Determine the (X, Y) coordinate at the center of the cell enclosing the given text.  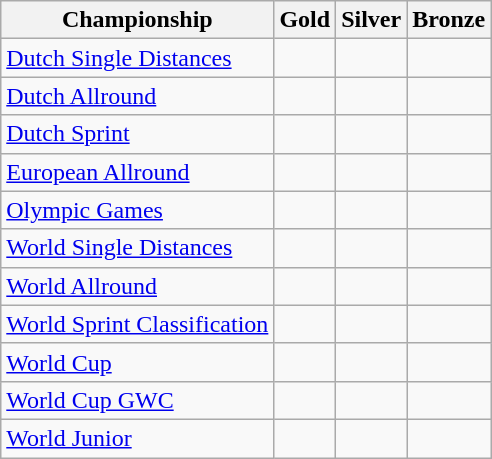
Silver (372, 20)
Gold (305, 20)
Dutch Sprint (138, 134)
World Junior (138, 438)
World Cup GWC (138, 400)
Dutch Allround (138, 96)
World Sprint Classification (138, 324)
Bronze (449, 20)
World Cup (138, 362)
Dutch Single Distances (138, 58)
Olympic Games (138, 210)
World Allround (138, 286)
Championship (138, 20)
European Allround (138, 172)
World Single Distances (138, 248)
